Return [x, y] of the center of cell containing provided text 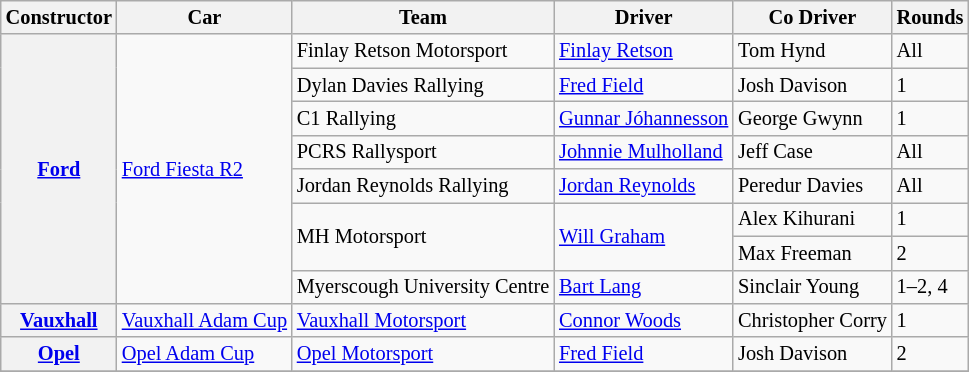
Car [204, 17]
Ford Fiesta R2 [204, 168]
Bart Lang [644, 287]
PCRS Rallysport [423, 152]
Jeff Case [812, 152]
Opel [59, 354]
Opel Motorsport [423, 354]
Sinclair Young [812, 287]
Jordan Reynolds Rallying [423, 186]
Finlay Retson Motorsport [423, 51]
Vauxhall Adam Cup [204, 320]
Ford [59, 168]
Co Driver [812, 17]
Constructor [59, 17]
Driver [644, 17]
Dylan Davies Rallying [423, 85]
Team [423, 17]
George Gwynn [812, 118]
Gunnar Jóhannesson [644, 118]
Alex Kihurani [812, 219]
Vauxhall [59, 320]
C1 Rallying [423, 118]
Max Freeman [812, 253]
Opel Adam Cup [204, 354]
Myerscough University Centre [423, 287]
Christopher Corry [812, 320]
Will Graham [644, 236]
Jordan Reynolds [644, 186]
Vauxhall Motorsport [423, 320]
Finlay Retson [644, 51]
Connor Woods [644, 320]
Tom Hynd [812, 51]
Rounds [930, 17]
MH Motorsport [423, 236]
Johnnie Mulholland [644, 152]
1–2, 4 [930, 287]
Peredur Davies [812, 186]
